For the text-containing cell, return its midpoint in (X, Y) coordinate format. 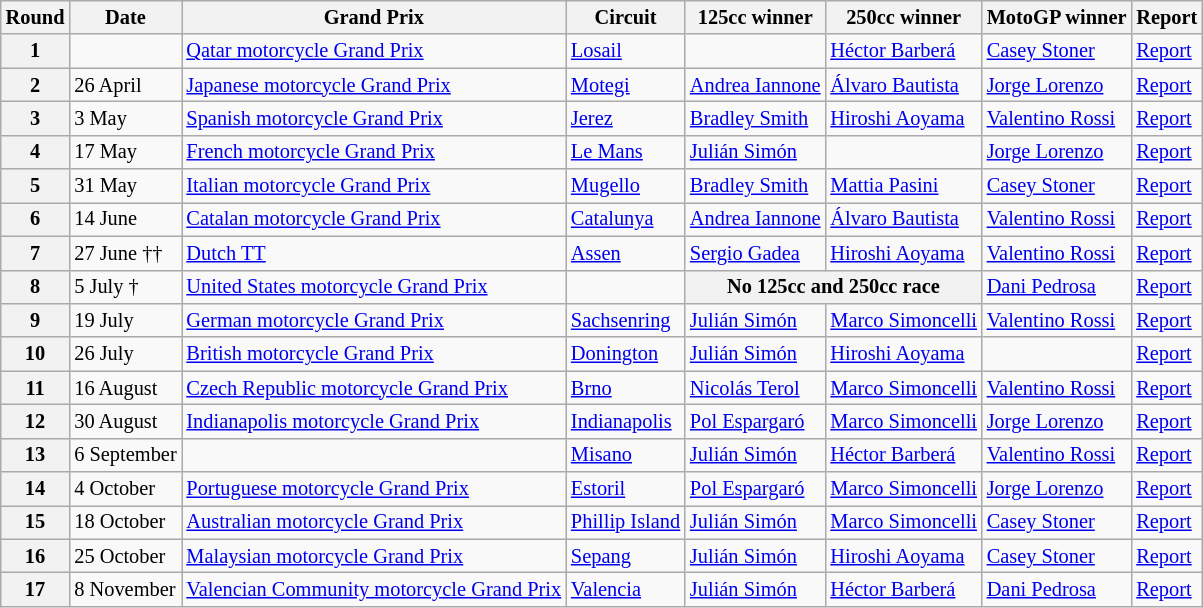
Estoril (626, 489)
14 June (125, 219)
Italian motorcycle Grand Prix (374, 186)
14 (36, 489)
17 (36, 589)
26 April (125, 85)
5 (36, 186)
Round (36, 17)
Valencia (626, 589)
8 November (125, 589)
Qatar motorcycle Grand Prix (374, 51)
26 July (125, 354)
Catalunya (626, 219)
Australian motorcycle Grand Prix (374, 522)
31 May (125, 186)
Sepang (626, 556)
Grand Prix (374, 17)
Sergio Gadea (755, 253)
French motorcycle Grand Prix (374, 152)
2 (36, 85)
4 October (125, 489)
MotoGP winner (1057, 17)
30 August (125, 421)
13 (36, 455)
8 (36, 287)
German motorcycle Grand Prix (374, 320)
Malaysian motorcycle Grand Prix (374, 556)
6 (36, 219)
Losail (626, 51)
15 (36, 522)
Sachsenring (626, 320)
British motorcycle Grand Prix (374, 354)
Assen (626, 253)
9 (36, 320)
27 June †† (125, 253)
17 May (125, 152)
11 (36, 388)
16 (36, 556)
18 October (125, 522)
Portuguese motorcycle Grand Prix (374, 489)
Mattia Pasini (903, 186)
Spanish motorcycle Grand Prix (374, 118)
Dutch TT (374, 253)
No 125cc and 250cc race (834, 287)
Mugello (626, 186)
Jerez (626, 118)
Nicolás Terol (755, 388)
10 (36, 354)
3 May (125, 118)
Valencian Community motorcycle Grand Prix (374, 589)
Circuit (626, 17)
6 September (125, 455)
Czech Republic motorcycle Grand Prix (374, 388)
3 (36, 118)
12 (36, 421)
7 (36, 253)
1 (36, 51)
Phillip Island (626, 522)
Japanese motorcycle Grand Prix (374, 85)
Brno (626, 388)
5 July † (125, 287)
25 October (125, 556)
Motegi (626, 85)
Donington (626, 354)
Indianapolis (626, 421)
Catalan motorcycle Grand Prix (374, 219)
Indianapolis motorcycle Grand Prix (374, 421)
16 August (125, 388)
Date (125, 17)
19 July (125, 320)
250cc winner (903, 17)
4 (36, 152)
Le Mans (626, 152)
United States motorcycle Grand Prix (374, 287)
125cc winner (755, 17)
Misano (626, 455)
